Return (X, Y) of the center of cell containing provided text 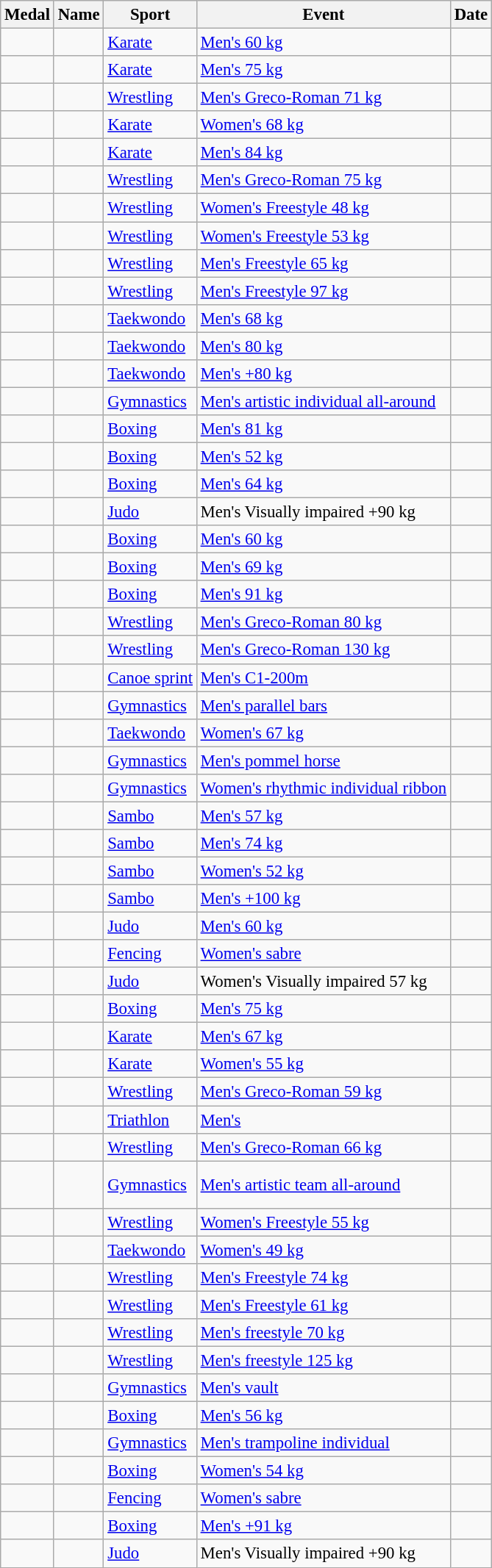
Women's 68 kg (324, 125)
Men's 80 kg (324, 346)
Men's 67 kg (324, 1037)
Men's Greco-Roman 66 kg (324, 1147)
Men's Greco-Roman 75 kg (324, 180)
Triathlon (150, 1120)
Name (79, 15)
Men's +91 kg (324, 1526)
Men's Greco-Roman 80 kg (324, 622)
Men's 52 kg (324, 456)
Men's +100 kg (324, 899)
Men's pommel horse (324, 760)
Men's 84 kg (324, 153)
Men's vault (324, 1388)
Men's Freestyle 65 kg (324, 263)
Men's Greco-Roman 71 kg (324, 98)
Men's 64 kg (324, 484)
Men's +80 kg (324, 374)
Men's trampoline individual (324, 1443)
Canoe sprint (150, 677)
Sport (150, 15)
Men's Freestyle 61 kg (324, 1305)
Women's Freestyle 48 kg (324, 208)
Men's 91 kg (324, 594)
Men's artistic individual all-around (324, 401)
Date (471, 15)
Men's freestyle 125 kg (324, 1360)
Women's 54 kg (324, 1471)
Medal (28, 15)
Men's 68 kg (324, 318)
Men's 69 kg (324, 567)
Men's freestyle 70 kg (324, 1333)
Women's Freestyle 55 kg (324, 1222)
Men's (324, 1120)
Men's 74 kg (324, 844)
Men's artistic team all-around (324, 1184)
Men's Greco-Roman 59 kg (324, 1092)
Men's 57 kg (324, 816)
Women's Freestyle 53 kg (324, 236)
Men's Freestyle 74 kg (324, 1278)
Men's C1-200m (324, 677)
Women's 67 kg (324, 733)
Women's 55 kg (324, 1065)
Men's 81 kg (324, 429)
Men's Greco-Roman 130 kg (324, 650)
Women's Visually impaired 57 kg (324, 982)
Men's parallel bars (324, 705)
Women's 49 kg (324, 1250)
Men's 56 kg (324, 1416)
Women's 52 kg (324, 871)
Women's rhythmic individual ribbon (324, 788)
Men's Freestyle 97 kg (324, 291)
Event (324, 15)
